Pinpoint the cell where the given text exists, returning its (x, y) midpoint coordinate. 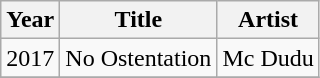
Year (30, 20)
Title (138, 20)
No Ostentation (138, 58)
Artist (268, 20)
2017 (30, 58)
Mc Dudu (268, 58)
